Locate the cell with the specified text and output its (x, y) center coordinate. 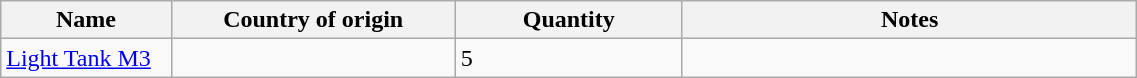
Light Tank M3 (86, 58)
Quantity (568, 20)
5 (568, 58)
Name (86, 20)
Country of origin (313, 20)
Notes (909, 20)
